Capture the cell that displays the provided text and extract its (X, Y) central coordinate. 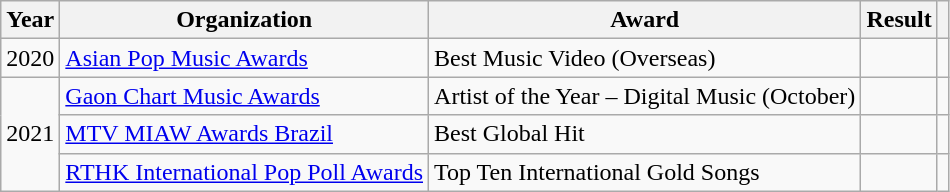
Organization (244, 20)
RTHK International Pop Poll Awards (244, 172)
MTV MIAW Awards Brazil (244, 134)
Result (899, 20)
Best Music Video (Overseas) (645, 58)
Top Ten International Gold Songs (645, 172)
2020 (30, 58)
Award (645, 20)
Year (30, 20)
2021 (30, 134)
Gaon Chart Music Awards (244, 96)
Artist of the Year – Digital Music (October) (645, 96)
Asian Pop Music Awards (244, 58)
Best Global Hit (645, 134)
